Return the (X, Y) coordinate for the center point of the cell that contains the specified text.  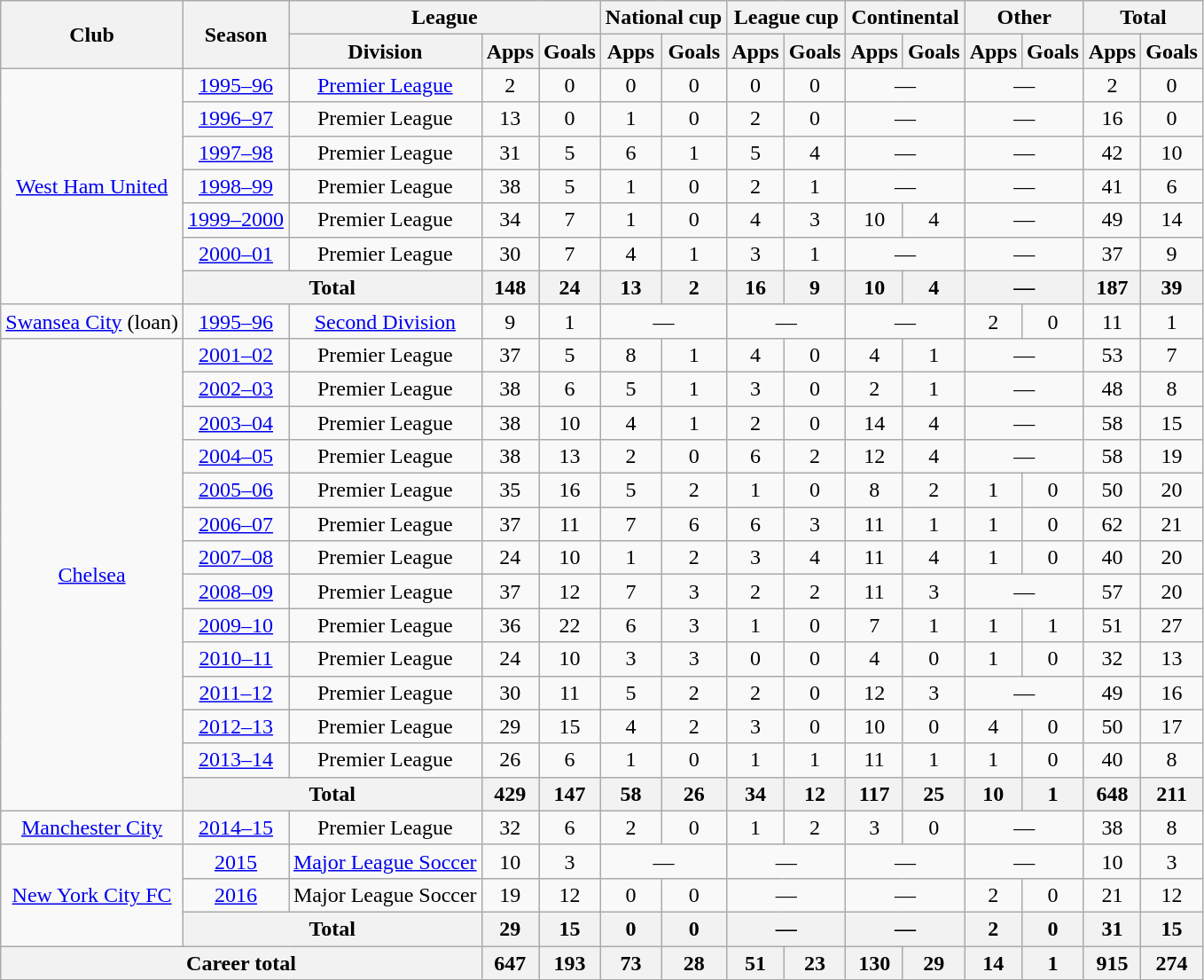
League (445, 18)
Swansea City (loan) (92, 321)
2016 (236, 895)
73 (630, 962)
62 (1112, 524)
27 (1172, 625)
1999–2000 (236, 220)
Continental (905, 18)
48 (1112, 388)
147 (570, 794)
57 (1112, 592)
2015 (236, 861)
1998–99 (236, 186)
Other (1024, 18)
2007–08 (236, 558)
2011–12 (236, 693)
130 (874, 962)
West Ham United (92, 186)
647 (510, 962)
117 (874, 794)
53 (1112, 355)
2000–01 (236, 254)
35 (510, 490)
1997–98 (236, 153)
Second Division (386, 321)
2005–06 (236, 490)
22 (570, 625)
League cup (786, 18)
2002–03 (236, 388)
Manchester City (92, 827)
2014–15 (236, 827)
429 (510, 794)
25 (934, 794)
42 (1112, 153)
23 (815, 962)
17 (1172, 726)
2012–13 (236, 726)
915 (1112, 962)
2006–07 (236, 524)
Division (386, 51)
274 (1172, 962)
187 (1112, 287)
28 (694, 962)
39 (1172, 287)
2003–04 (236, 423)
2001–02 (236, 355)
2004–05 (236, 457)
National cup (663, 18)
New York City FC (92, 895)
2008–09 (236, 592)
1996–97 (236, 119)
Career total (241, 962)
41 (1112, 186)
2010–11 (236, 659)
648 (1112, 794)
148 (510, 287)
Chelsea (92, 575)
211 (1172, 794)
Club (92, 35)
Season (236, 35)
2009–10 (236, 625)
2013–14 (236, 760)
193 (570, 962)
36 (510, 625)
